Extract the [X, Y] coordinate from the center of the cell holding the provided text.  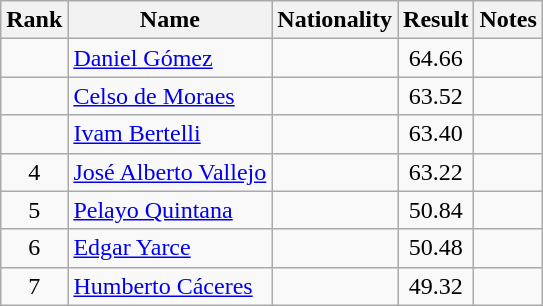
Notes [508, 20]
49.32 [436, 286]
Name [170, 20]
6 [34, 248]
Edgar Yarce [170, 248]
50.84 [436, 210]
50.48 [436, 248]
63.22 [436, 172]
7 [34, 286]
Rank [34, 20]
José Alberto Vallejo [170, 172]
Ivam Bertelli [170, 134]
Celso de Moraes [170, 96]
Nationality [335, 20]
Humberto Cáceres [170, 286]
Daniel Gómez [170, 58]
Result [436, 20]
4 [34, 172]
64.66 [436, 58]
Pelayo Quintana [170, 210]
63.52 [436, 96]
63.40 [436, 134]
5 [34, 210]
